Determine the (x, y) coordinate at the center of the cell enclosing the given text.  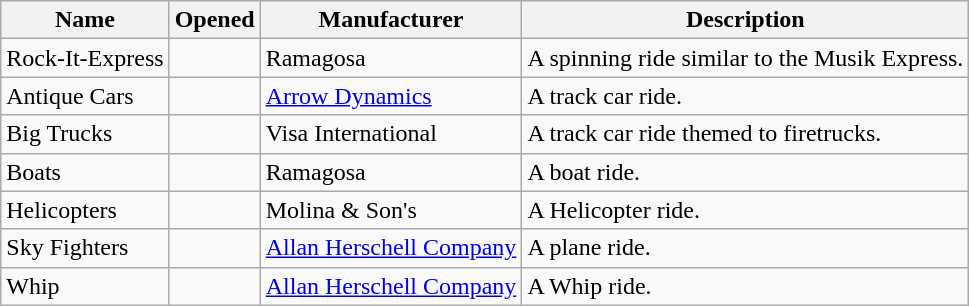
Arrow Dynamics (391, 96)
Big Trucks (85, 134)
Sky Fighters (85, 248)
Antique Cars (85, 96)
Opened (214, 20)
Description (746, 20)
Molina & Son's (391, 210)
A Whip ride. (746, 286)
Visa International (391, 134)
A plane ride. (746, 248)
A track car ride. (746, 96)
Whip (85, 286)
Helicopters (85, 210)
A spinning ride similar to the Musik Express. (746, 58)
Manufacturer (391, 20)
Rock-It-Express (85, 58)
Boats (85, 172)
A Helicopter ride. (746, 210)
A boat ride. (746, 172)
Name (85, 20)
A track car ride themed to firetrucks. (746, 134)
